Extract the (x, y) coordinate from the center of the cell holding the provided text.  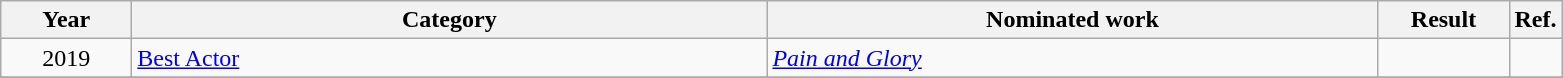
Result (1444, 20)
Best Actor (450, 58)
Pain and Glory (1072, 58)
Nominated work (1072, 20)
Year (66, 20)
Ref. (1536, 20)
Category (450, 20)
2019 (66, 58)
